Detect which cell encompasses the target text, then output its (X, Y) center coordinate. 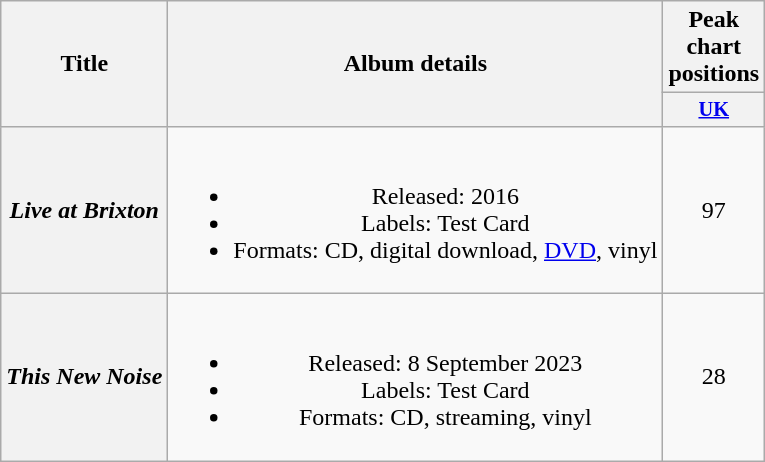
Title (84, 64)
28 (714, 378)
This New Noise (84, 378)
Released: 8 September 2023Labels: Test CardFormats: CD, streaming, vinyl (416, 378)
Released: 2016Labels: Test CardFormats: CD, digital download, DVD, vinyl (416, 210)
Peak chart positions (714, 47)
97 (714, 210)
UK (714, 110)
Album details (416, 64)
Live at Brixton (84, 210)
